Locate the cell with the specified text and output its [x, y] center coordinate. 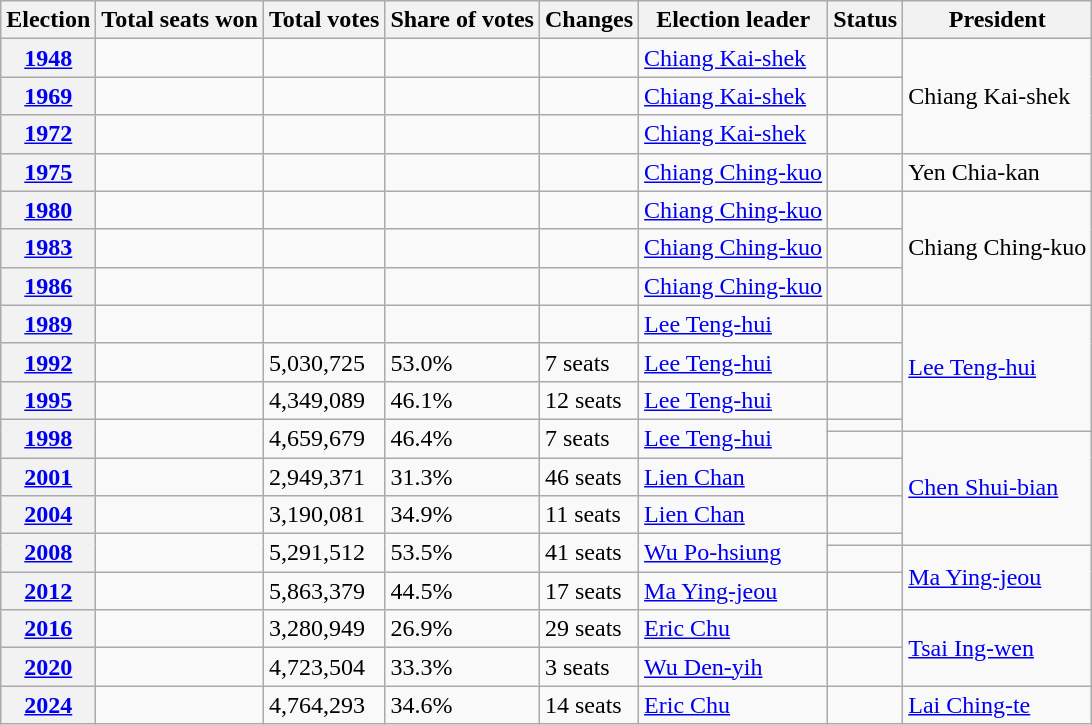
1948 [48, 58]
53.5% [462, 553]
4,764,293 [324, 705]
Election [48, 20]
4,659,679 [324, 438]
Lai Ching-te [998, 705]
President [998, 20]
34.9% [462, 515]
Tsai Ing-wen [998, 648]
3,190,081 [324, 515]
29 seats [588, 629]
4,723,504 [324, 667]
26.9% [462, 629]
1975 [48, 172]
33.3% [462, 667]
53.0% [462, 362]
17 seats [588, 591]
Election leader [734, 20]
2001 [48, 477]
5,291,512 [324, 553]
Changes [588, 20]
1983 [48, 248]
11 seats [588, 515]
44.5% [462, 591]
1992 [48, 362]
3,280,949 [324, 629]
34.6% [462, 705]
Status [866, 20]
41 seats [588, 553]
46 seats [588, 477]
2016 [48, 629]
Total votes [324, 20]
1969 [48, 96]
2020 [48, 667]
Chen Shui-bian [998, 487]
2012 [48, 591]
Total seats won [180, 20]
2004 [48, 515]
Wu Po-hsiung [734, 553]
3 seats [588, 667]
Wu Den-yih [734, 667]
5,863,379 [324, 591]
14 seats [588, 705]
12 seats [588, 400]
31.3% [462, 477]
Share of votes [462, 20]
1995 [48, 400]
46.1% [462, 400]
46.4% [462, 438]
Yen Chia-kan [998, 172]
1998 [48, 438]
2008 [48, 553]
2,949,371 [324, 477]
2024 [48, 705]
1972 [48, 134]
1986 [48, 286]
1980 [48, 210]
4,349,089 [324, 400]
5,030,725 [324, 362]
1989 [48, 324]
